Determine the (x, y) coordinate at the center of the cell enclosing the given text.  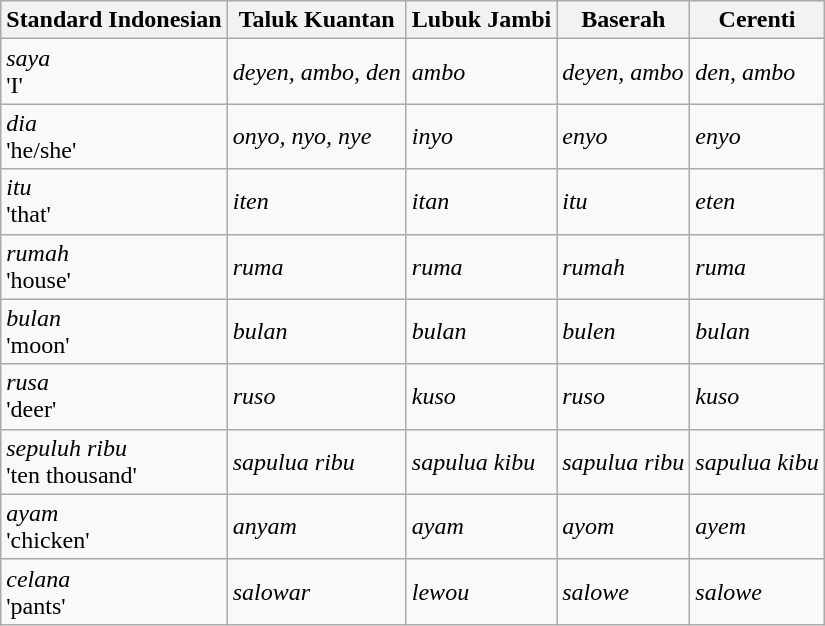
ayam'chicken' (114, 526)
Baserah (624, 20)
deyen, ambo, den (316, 72)
bulan'moon' (114, 332)
dia'he/she' (114, 136)
ayem (757, 526)
eten (757, 202)
bulen (624, 332)
Taluk Kuantan (316, 20)
rumah'house' (114, 266)
deyen, ambo (624, 72)
salowar (316, 592)
itan (481, 202)
saya'I' (114, 72)
celana'pants' (114, 592)
Standard Indonesian (114, 20)
rumah (624, 266)
onyo, nyo, nye (316, 136)
itu (624, 202)
itu'that' (114, 202)
ayam (481, 526)
Cerenti (757, 20)
Lubuk Jambi (481, 20)
anyam (316, 526)
rusa'deer' (114, 396)
lewou (481, 592)
ayom (624, 526)
den, ambo (757, 72)
inyo (481, 136)
ambo (481, 72)
iten (316, 202)
sepuluh ribu'ten thousand' (114, 462)
